From the cell containing the given text, extract its center point as [x, y] coordinate. 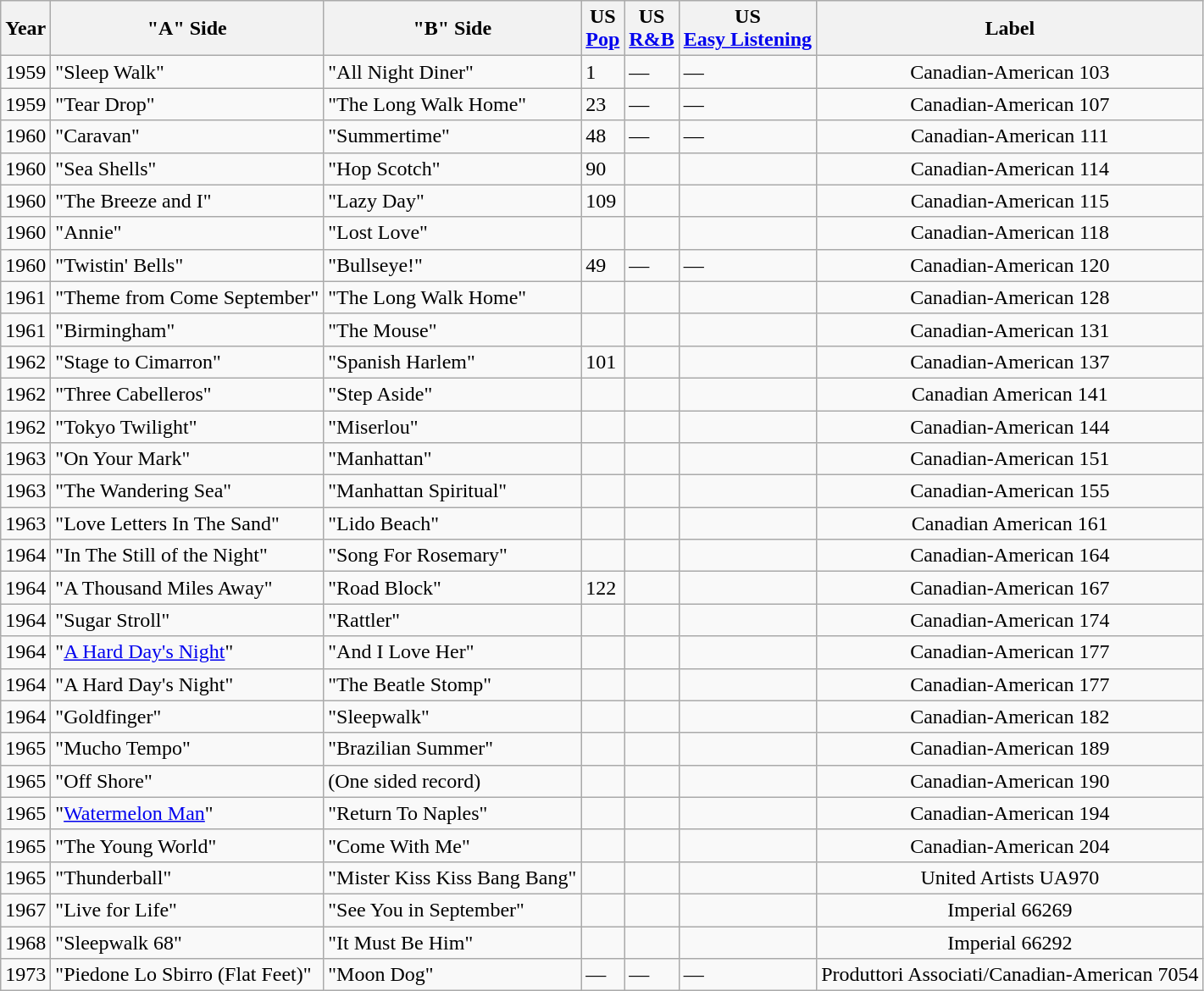
"Watermelon Man" [187, 813]
"Return To Naples" [452, 813]
"Thunderball" [187, 878]
"Rattler" [452, 620]
"The Breeze and I" [187, 201]
"It Must Be Him" [452, 943]
Canadian-American 131 [1010, 329]
"Piedone Lo Sbirro (Flat Feet)" [187, 975]
"B" Side [452, 29]
Canadian American 161 [1010, 523]
"And I Love Her" [452, 652]
"A Thousand Miles Away" [187, 588]
"The Beatle Stomp" [452, 684]
90 [603, 169]
"Tear Drop" [187, 104]
Canadian-American 118 [1010, 233]
"Step Aside" [452, 394]
Canadian-American 115 [1010, 201]
Canadian-American 111 [1010, 136]
"See You in September" [452, 910]
US R&B [652, 29]
"The Young World" [187, 845]
"Song For Rosemary" [452, 556]
"Live for Life" [187, 910]
Canadian-American 151 [1010, 459]
"Off Shore" [187, 781]
Canadian-American 144 [1010, 426]
"The Wandering Sea" [187, 491]
"On Your Mark" [187, 459]
48 [603, 136]
Canadian-American 174 [1010, 620]
"Road Block" [452, 588]
Canadian-American 167 [1010, 588]
49 [603, 265]
"Stage to Cimarron" [187, 362]
"Sleep Walk" [187, 72]
Canadian-American 164 [1010, 556]
Year [25, 29]
122 [603, 588]
"Mister Kiss Kiss Bang Bang" [452, 878]
"The Mouse" [452, 329]
23 [603, 104]
109 [603, 201]
Canadian-American 114 [1010, 169]
"Annie" [187, 233]
Canadian American 141 [1010, 394]
1 [603, 72]
"Summertime" [452, 136]
"Hop Scotch" [452, 169]
"Sleepwalk 68" [187, 943]
"Lido Beach" [452, 523]
"All Night Diner" [452, 72]
"Manhattan" [452, 459]
Canadian-American 194 [1010, 813]
"Moon Dog" [452, 975]
"Caravan" [187, 136]
Label [1010, 29]
"Goldfinger" [187, 717]
"Sugar Stroll" [187, 620]
"Manhattan Spiritual" [452, 491]
"Bullseye!" [452, 265]
"Three Cabelleros" [187, 394]
Canadian-American 155 [1010, 491]
"Spanish Harlem" [452, 362]
1967 [25, 910]
Canadian-American 128 [1010, 297]
101 [603, 362]
Canadian-American 137 [1010, 362]
Canadian-American 182 [1010, 717]
"Twistin' Bells" [187, 265]
US Pop [603, 29]
"A" Side [187, 29]
US Easy Listening [747, 29]
Imperial 66269 [1010, 910]
"Mucho Tempo" [187, 749]
United Artists UA970 [1010, 878]
1968 [25, 943]
"Sea Shells" [187, 169]
Canadian-American 204 [1010, 845]
Imperial 66292 [1010, 943]
Canadian-American 190 [1010, 781]
"Lazy Day" [452, 201]
"Love Letters In The Sand" [187, 523]
"Sleepwalk" [452, 717]
Canadian-American 120 [1010, 265]
"Brazilian Summer" [452, 749]
Canadian-American 107 [1010, 104]
"In The Still of the Night" [187, 556]
Canadian-American 189 [1010, 749]
Canadian-American 103 [1010, 72]
"Birmingham" [187, 329]
"Miserlou" [452, 426]
"Theme from Come September" [187, 297]
(One sided record) [452, 781]
"Come With Me" [452, 845]
"Tokyo Twilight" [187, 426]
1973 [25, 975]
"Lost Love" [452, 233]
Produttori Associati/Canadian-American 7054 [1010, 975]
